Detect which cell encompasses the target text, then output its (x, y) center coordinate. 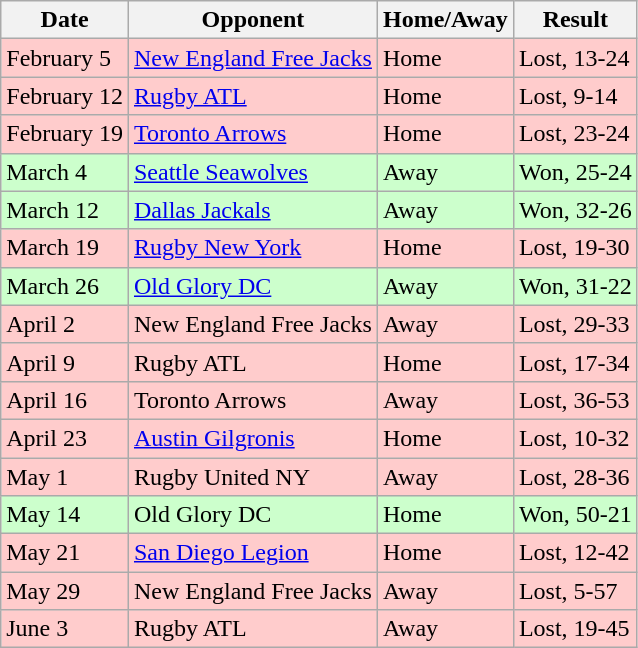
Rugby New York (252, 248)
March 26 (65, 286)
March 19 (65, 248)
Result (575, 20)
February 5 (65, 58)
February 19 (65, 134)
May 1 (65, 477)
Lost, 13-24 (575, 58)
May 14 (65, 515)
Austin Gilgronis (252, 438)
Lost, 10-32 (575, 438)
Rugby United NY (252, 477)
April 9 (65, 362)
Lost, 29-33 (575, 324)
Lost, 12-42 (575, 553)
Home/Away (445, 20)
Lost, 19-45 (575, 629)
Lost, 28-36 (575, 477)
Won, 32-26 (575, 210)
Won, 31-22 (575, 286)
April 16 (65, 400)
March 12 (65, 210)
Dallas Jackals (252, 210)
April 2 (65, 324)
Won, 50-21 (575, 515)
May 29 (65, 591)
Lost, 36-53 (575, 400)
Lost, 23-24 (575, 134)
February 12 (65, 96)
Lost, 9-14 (575, 96)
Lost, 17-34 (575, 362)
Date (65, 20)
Seattle Seawolves (252, 172)
Won, 25-24 (575, 172)
Lost, 5-57 (575, 591)
San Diego Legion (252, 553)
Lost, 19-30 (575, 248)
March 4 (65, 172)
June 3 (65, 629)
April 23 (65, 438)
Opponent (252, 20)
May 21 (65, 553)
